Pinpoint the cell where the given text exists, returning its (x, y) midpoint coordinate. 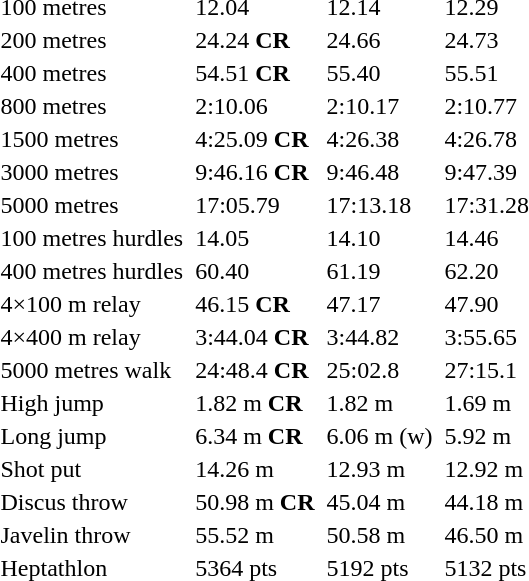
54.51 CR (255, 73)
14.05 (255, 238)
24.24 CR (255, 40)
50.98 m CR (255, 502)
9:46.16 CR (255, 172)
24.66 (380, 40)
24:48.4 CR (255, 370)
1.82 m (380, 403)
9:46.48 (380, 172)
14.26 m (255, 469)
6.06 m (w) (380, 436)
55.40 (380, 73)
3:44.04 CR (255, 337)
4:26.38 (380, 139)
12.93 m (380, 469)
17:13.18 (380, 205)
2:10.06 (255, 106)
3:44.82 (380, 337)
1.82 m CR (255, 403)
2:10.17 (380, 106)
4:25.09 CR (255, 139)
6.34 m CR (255, 436)
14.10 (380, 238)
60.40 (255, 271)
55.52 m (255, 535)
46.15 CR (255, 304)
61.19 (380, 271)
50.58 m (380, 535)
25:02.8 (380, 370)
47.17 (380, 304)
17:05.79 (255, 205)
45.04 m (380, 502)
